Detect which cell encompasses the target text, then output its [x, y] center coordinate. 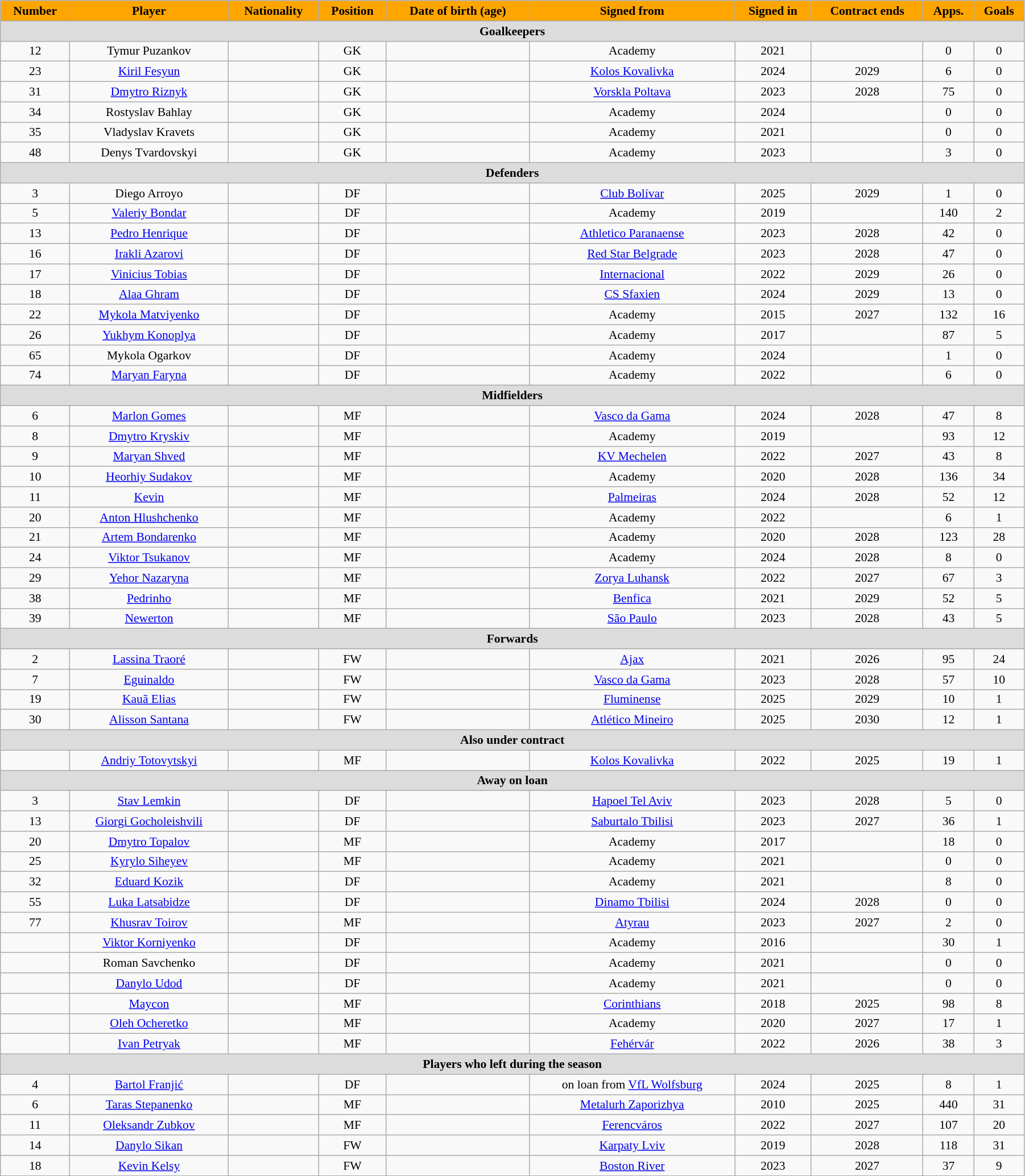
37 [949, 1166]
Maryan Shved [149, 457]
Players who left during the season [512, 1065]
Zorya Luhansk [633, 578]
Contract ends [867, 11]
Oleh Ocheretko [149, 1024]
55 [35, 902]
93 [949, 436]
Lassina Traoré [149, 659]
CS Sfaxien [633, 295]
Atlético Mineiro [633, 720]
Pedro Henrique [149, 234]
on loan from VfL Wolfsburg [633, 1084]
Artem Bondarenko [149, 537]
67 [949, 578]
Midfielders [512, 396]
123 [949, 537]
Heorhiy Sudakov [149, 477]
Athletico Paranaense [633, 234]
Ajax [633, 659]
Red Star Belgrade [633, 254]
KV Mechelen [633, 457]
42 [949, 234]
Goalkeepers [512, 31]
Mykola Ogarkov [149, 355]
Boston River [633, 1166]
118 [949, 1145]
Luka Latsabidze [149, 902]
Maycon [149, 1004]
136 [949, 477]
39 [35, 619]
25 [35, 862]
Away on loan [512, 781]
65 [35, 355]
14 [35, 1145]
Also under contract [512, 740]
Goals [999, 11]
Alisson Santana [149, 720]
2015 [774, 315]
Karpaty Lviv [633, 1145]
95 [949, 659]
Viktor Tsukanov [149, 558]
Fehérvár [633, 1044]
2016 [774, 943]
Corinthians [633, 1004]
32 [35, 882]
4 [35, 1084]
Denys Tvardovskyi [149, 153]
Danylo Sikan [149, 1145]
Mykola Matviyenko [149, 315]
Vorskla Poltava [633, 92]
87 [949, 335]
Alaa Ghram [149, 295]
Kauã Elias [149, 699]
Ivan Petryak [149, 1044]
Signed from [633, 11]
Andriy Totovytskyi [149, 760]
Tymur Puzankov [149, 51]
Dinamo Tbilisi [633, 902]
Internacional [633, 274]
22 [35, 315]
Palmeiras [633, 497]
Rostyslav Bahlay [149, 112]
36 [949, 821]
140 [949, 213]
Player [149, 11]
Apps. [949, 11]
Viktor Korniyenko [149, 943]
Atyrau [633, 922]
Kevin [149, 497]
Dmytro Kryskiv [149, 436]
23 [35, 72]
107 [949, 1125]
Giorgi Gocholeishvili [149, 821]
Defenders [512, 173]
48 [35, 153]
Oleksandr Zubkov [149, 1125]
Saburtalo Tbilisi [633, 821]
Danylo Udod [149, 983]
Yukhym Konoplya [149, 335]
Kevin Kelsy [149, 1166]
29 [35, 578]
Khusrav Toirov [149, 922]
Maryan Faryna [149, 375]
98 [949, 1004]
Vinicius Tobias [149, 274]
Marlon Gomes [149, 416]
Kyrylo Siheyev [149, 862]
Metalurh Zaporizhya [633, 1105]
Irakli Azarovi [149, 254]
Kiril Fesyun [149, 72]
Taras Stepanenko [149, 1105]
2030 [867, 720]
2010 [774, 1105]
440 [949, 1105]
Club Bolívar [633, 193]
Dmytro Riznyk [149, 92]
Position [353, 11]
Bartol Franjić [149, 1084]
35 [35, 132]
7 [35, 680]
Number [35, 11]
132 [949, 315]
74 [35, 375]
57 [949, 680]
Stav Lemkin [149, 801]
São Paulo [633, 619]
Anton Hlushchenko [149, 517]
Hapoel Tel Aviv [633, 801]
Valeriy Bondar [149, 213]
Date of birth (age) [458, 11]
Diego Arroyo [149, 193]
Roman Savchenko [149, 963]
Benfica [633, 598]
Newerton [149, 619]
Forwards [512, 639]
21 [35, 537]
Signed in [774, 11]
Eduard Kozik [149, 882]
Fluminense [633, 699]
Yehor Nazaryna [149, 578]
Ferencváros [633, 1125]
77 [35, 922]
Dmytro Topalov [149, 842]
75 [949, 92]
28 [999, 537]
Eguinaldo [149, 680]
2018 [774, 1004]
Pedrinho [149, 598]
Nationality [273, 11]
Vladyslav Kravets [149, 132]
